Find where the given text appears and provide that cell's center as [x, y] coordinate. 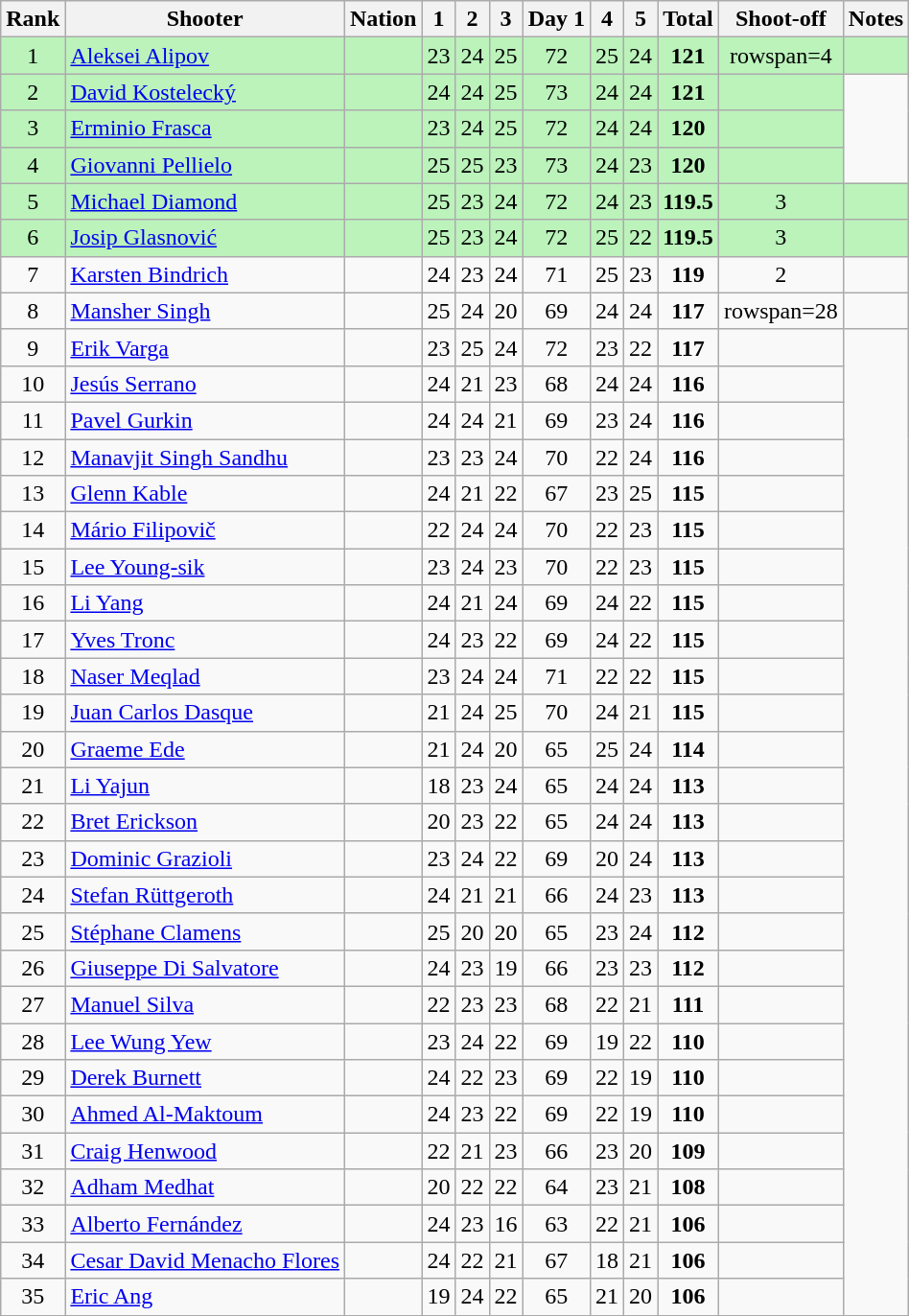
Erminio Frasca [205, 129]
Shooter [205, 19]
31 [33, 1151]
Lee Wung Yew [205, 1041]
8 [33, 311]
Aleksei Alipov [205, 56]
Notes [875, 19]
109 [688, 1151]
35 [33, 1297]
Glenn Kable [205, 494]
Derek Burnett [205, 1078]
Day 1 [556, 19]
111 [688, 1004]
Erik Varga [205, 347]
Michael Diamond [205, 201]
Giuseppe Di Salvatore [205, 968]
David Kostelecký [205, 92]
13 [33, 494]
Juan Carlos Dasque [205, 713]
rowspan=28 [781, 311]
Li Yajun [205, 786]
9 [33, 347]
26 [33, 968]
Mário Filipovič [205, 530]
Josip Glasnović [205, 238]
Yves Tronc [205, 640]
Total [688, 19]
64 [556, 1187]
Lee Young-sik [205, 567]
10 [33, 384]
17 [33, 640]
Manavjit Singh Sandhu [205, 458]
114 [688, 749]
6 [33, 238]
Karsten Bindrich [205, 274]
63 [556, 1224]
33 [33, 1224]
15 [33, 567]
Giovanni Pellielo [205, 165]
Dominic Grazioli [205, 858]
12 [33, 458]
34 [33, 1260]
29 [33, 1078]
Shoot-off [781, 19]
Craig Henwood [205, 1151]
Nation [384, 19]
Rank [33, 19]
rowspan=4 [781, 56]
Jesús Serrano [205, 384]
Mansher Singh [205, 311]
Pavel Gurkin [205, 420]
Ahmed Al-Maktoum [205, 1115]
Stéphane Clamens [205, 931]
14 [33, 530]
Manuel Silva [205, 1004]
28 [33, 1041]
Graeme Ede [205, 749]
27 [33, 1004]
30 [33, 1115]
7 [33, 274]
Naser Meqlad [205, 676]
108 [688, 1187]
Stefan Rüttgeroth [205, 895]
11 [33, 420]
Cesar David Menacho Flores [205, 1260]
Li Yang [205, 603]
119 [688, 274]
Bret Erickson [205, 822]
Adham Medhat [205, 1187]
Alberto Fernández [205, 1224]
32 [33, 1187]
Eric Ang [205, 1297]
